Detect which cell encompasses the target text, then output its [x, y] center coordinate. 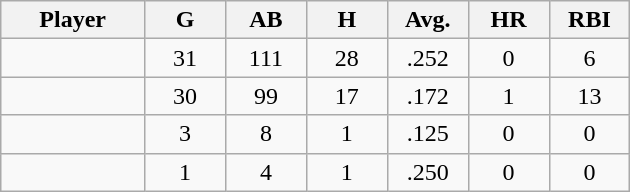
99 [266, 96]
31 [186, 58]
.125 [428, 134]
3 [186, 134]
Player [73, 20]
13 [590, 96]
Avg. [428, 20]
G [186, 20]
H [346, 20]
.252 [428, 58]
28 [346, 58]
111 [266, 58]
6 [590, 58]
.250 [428, 172]
4 [266, 172]
AB [266, 20]
30 [186, 96]
.172 [428, 96]
8 [266, 134]
HR [508, 20]
RBI [590, 20]
17 [346, 96]
